Extract the [x, y] coordinate from the center of the cell holding the provided text.  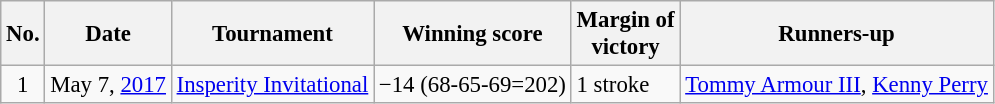
1 [23, 85]
Tournament [272, 34]
Winning score [473, 34]
May 7, 2017 [108, 85]
Date [108, 34]
1 stroke [626, 85]
Margin ofvictory [626, 34]
−14 (68-65-69=202) [473, 85]
Tommy Armour III, Kenny Perry [836, 85]
No. [23, 34]
Insperity Invitational [272, 85]
Runners-up [836, 34]
